Return the (X, Y) coordinate for the center point of the cell that contains the specified text.  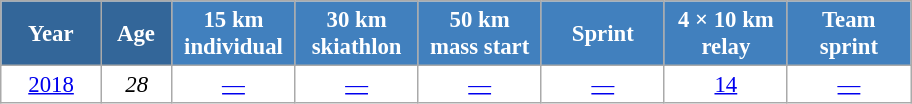
Team sprint (848, 34)
30 km skiathlon (356, 34)
Year (52, 34)
14 (726, 85)
Age (136, 34)
15 km individual (234, 34)
Sprint (602, 34)
28 (136, 85)
2018 (52, 85)
50 km mass start (480, 34)
4 × 10 km relay (726, 34)
